Output the [X, Y] coordinate of the center of the cell containing the given text.  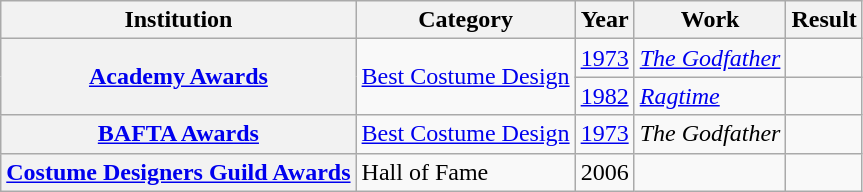
Academy Awards [178, 77]
Hall of Fame [466, 172]
Work [710, 20]
1982 [604, 96]
Institution [178, 20]
Ragtime [710, 96]
Result [824, 20]
2006 [604, 172]
Year [604, 20]
Costume Designers Guild Awards [178, 172]
BAFTA Awards [178, 134]
Category [466, 20]
